Return (X, Y) of the center of cell containing provided text 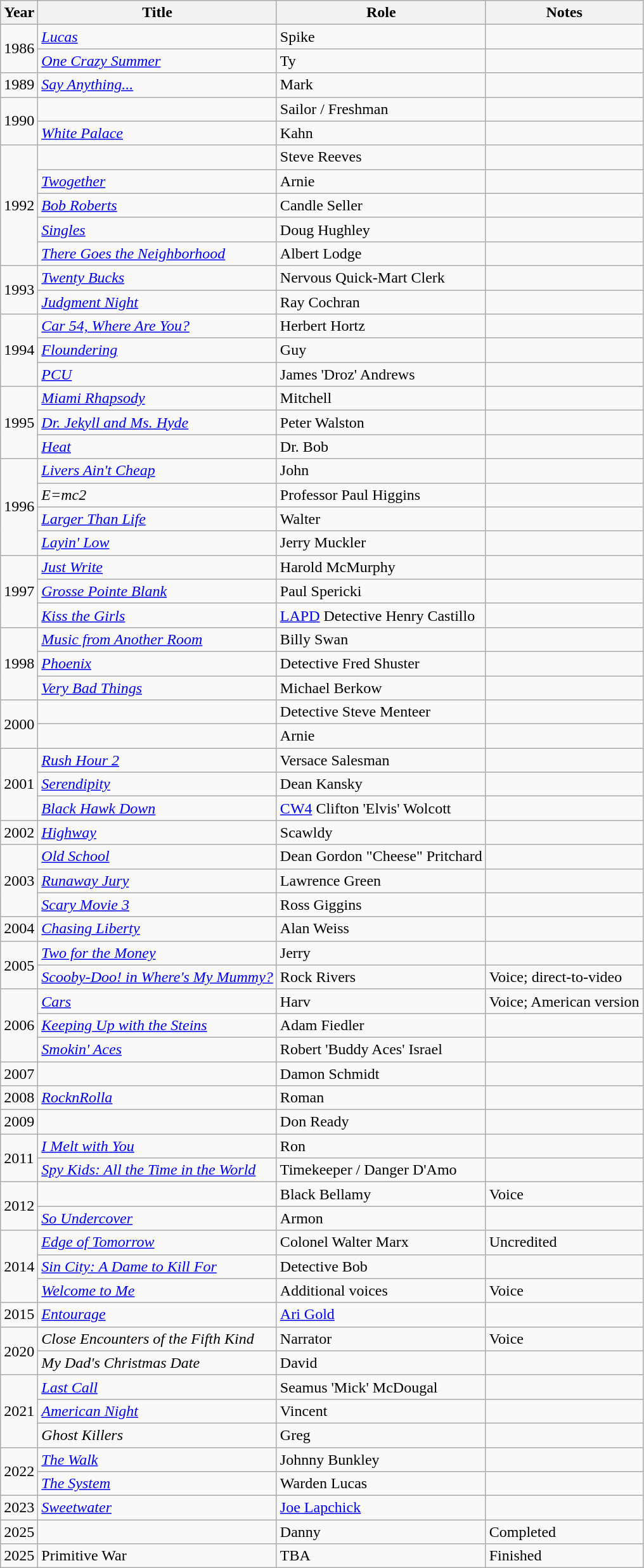
Say Anything... (157, 85)
Ghost Killers (157, 1435)
Professor Paul Higgins (381, 495)
Spike (381, 37)
Sweetwater (157, 1508)
Voice; American version (564, 1001)
Armon (381, 1218)
Billy Swan (381, 639)
Mark (381, 85)
Timekeeper / Danger D'Amo (381, 1170)
Seamus 'Mick' McDougal (381, 1387)
Rush Hour 2 (157, 760)
My Dad's Christmas Date (157, 1363)
Notes (564, 13)
Detective Fred Shuster (381, 663)
One Crazy Summer (157, 61)
Cars (157, 1001)
Narrator (381, 1339)
Spy Kids: All the Time in the World (157, 1170)
2001 (19, 784)
Harold McMurphy (381, 567)
Old School (157, 857)
2015 (19, 1315)
Heat (157, 447)
Title (157, 13)
Lucas (157, 37)
Role (381, 13)
Rock Rivers (381, 977)
Albert Lodge (381, 253)
Ray Cochran (381, 302)
Layin' Low (157, 543)
Lawrence Green (381, 881)
1998 (19, 663)
Walter (381, 519)
The System (157, 1484)
Two for the Money (157, 953)
2004 (19, 929)
Highway (157, 832)
2007 (19, 1074)
Twenty Bucks (157, 277)
Finished (564, 1556)
Greg (381, 1435)
Roman (381, 1098)
Dean Kansky (381, 784)
Detective Bob (381, 1266)
E=mc2 (157, 495)
Black Hawk Down (157, 808)
Music from Another Room (157, 639)
Kahn (381, 133)
1997 (19, 591)
2021 (19, 1411)
There Goes the Neighborhood (157, 253)
Versace Salesman (381, 760)
Scawldy (381, 832)
Johnny Bunkley (381, 1459)
Steve Reeves (381, 157)
Uncredited (564, 1242)
2003 (19, 881)
Keeping Up with the Steins (157, 1025)
Guy (381, 350)
Serendipity (157, 784)
2014 (19, 1266)
Doug Hughley (381, 229)
Nervous Quick-Mart Clerk (381, 277)
Very Bad Things (157, 687)
1995 (19, 423)
Damon Schmidt (381, 1074)
David (381, 1363)
Dr. Jekyll and Ms. Hyde (157, 423)
Edge of Tomorrow (157, 1242)
So Undercover (157, 1218)
Additional voices (381, 1291)
Phoenix (157, 663)
Black Bellamy (381, 1194)
John (381, 471)
2020 (19, 1351)
PCU (157, 374)
James 'Droz' Andrews (381, 374)
Welcome to Me (157, 1291)
Sailor / Freshman (381, 109)
Candle Seller (381, 205)
Vincent (381, 1411)
Ross Giggins (381, 905)
1989 (19, 85)
Danny (381, 1532)
2006 (19, 1025)
Herbert Hortz (381, 326)
Sin City: A Dame to Kill For (157, 1266)
1986 (19, 49)
2002 (19, 832)
RocknRolla (157, 1098)
Ron (381, 1146)
Twogether (157, 181)
Close Encounters of the Fifth Kind (157, 1339)
Year (19, 13)
2022 (19, 1471)
Ty (381, 61)
1992 (19, 205)
Harv (381, 1001)
Paul Spericki (381, 591)
Scooby-Doo! in Where's My Mummy? (157, 977)
Entourage (157, 1315)
I Melt with You (157, 1146)
Last Call (157, 1387)
Just Write (157, 567)
Warden Lucas (381, 1484)
Joe Lapchick (381, 1508)
Michael Berkow (381, 687)
1994 (19, 350)
TBA (381, 1556)
Alan Weiss (381, 929)
Primitive War (157, 1556)
Livers Ain't Cheap (157, 471)
Singles (157, 229)
2011 (19, 1158)
2008 (19, 1098)
Mitchell (381, 398)
Floundering (157, 350)
LAPD Detective Henry Castillo (381, 615)
American Night (157, 1411)
CW4 Clifton 'Elvis' Wolcott (381, 808)
Completed (564, 1532)
Robert 'Buddy Aces' Israel (381, 1049)
1993 (19, 290)
Jerry (381, 953)
Miami Rhapsody (157, 398)
White Palace (157, 133)
The Walk (157, 1459)
Kiss the Girls (157, 615)
Bob Roberts (157, 205)
Chasing Liberty (157, 929)
Voice; direct-to-video (564, 977)
Judgment Night (157, 302)
Jerry Muckler (381, 543)
Car 54, Where Are You? (157, 326)
Smokin' Aces (157, 1049)
Colonel Walter Marx (381, 1242)
Scary Movie 3 (157, 905)
Adam Fiedler (381, 1025)
Don Ready (381, 1122)
2023 (19, 1508)
Larger Than Life (157, 519)
1990 (19, 121)
1996 (19, 507)
2009 (19, 1122)
Peter Walston (381, 423)
2005 (19, 965)
2012 (19, 1206)
Grosse Pointe Blank (157, 591)
Detective Steve Menteer (381, 712)
Ari Gold (381, 1315)
Runaway Jury (157, 881)
2000 (19, 724)
Dean Gordon "Cheese" Pritchard (381, 857)
Dr. Bob (381, 447)
